Return [x, y] of the center of cell containing provided text 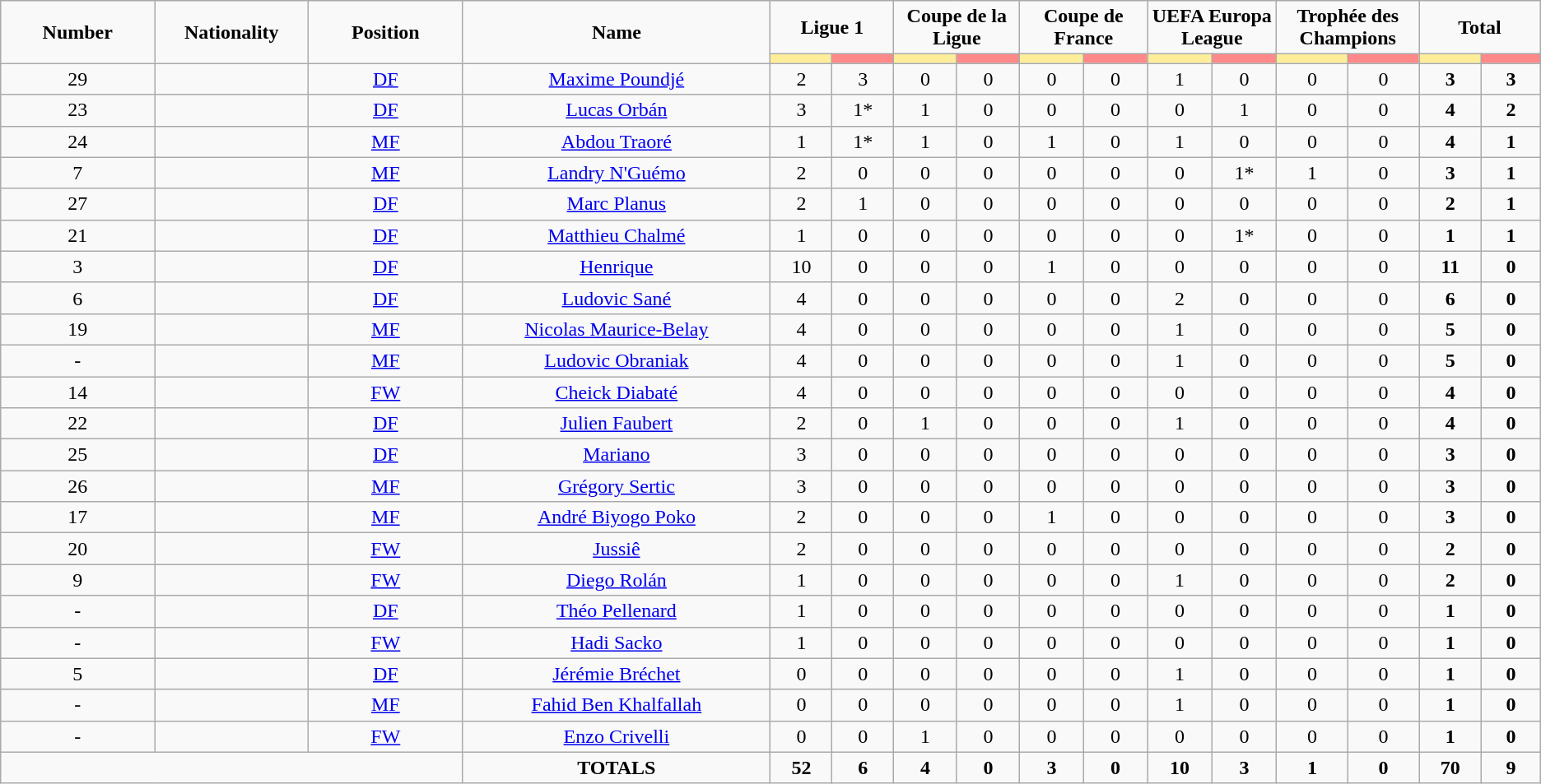
22 [77, 424]
Fahid Ben Khalfallah [617, 705]
Name [617, 32]
Marc Planus [617, 204]
Maxime Poundjé [617, 79]
Ludovic Sané [617, 298]
Coupe de France [1083, 28]
Jérémie Bréchet [617, 674]
Théo Pellenard [617, 611]
Grégory Sertic [617, 486]
Nationality [232, 32]
Hadi Sacko [617, 643]
UEFA Europa League [1212, 28]
Abdou Traoré [617, 141]
Nicolas Maurice-Belay [617, 329]
Diego Rolán [617, 580]
Ludovic Obraniak [617, 360]
19 [77, 329]
70 [1450, 768]
52 [802, 768]
Ligue 1 [832, 28]
Trophée des Champions [1348, 28]
29 [77, 79]
Mariano [617, 455]
17 [77, 517]
Henrique [617, 267]
Julien Faubert [617, 424]
25 [77, 455]
20 [77, 549]
Lucas Orbán [617, 110]
23 [77, 110]
26 [77, 486]
Jussiê [617, 549]
TOTALS [617, 768]
André Biyogo Poko [617, 517]
Coupe de la Ligue [957, 28]
Number [77, 32]
11 [1450, 267]
Position [385, 32]
21 [77, 235]
Cheick Diabaté [617, 392]
14 [77, 392]
Matthieu Chalmé [617, 235]
Enzo Crivelli [617, 736]
Landry N'Guémo [617, 173]
7 [77, 173]
Total [1480, 28]
27 [77, 204]
24 [77, 141]
